Output the (x, y) coordinate of the center of the cell containing the given text.  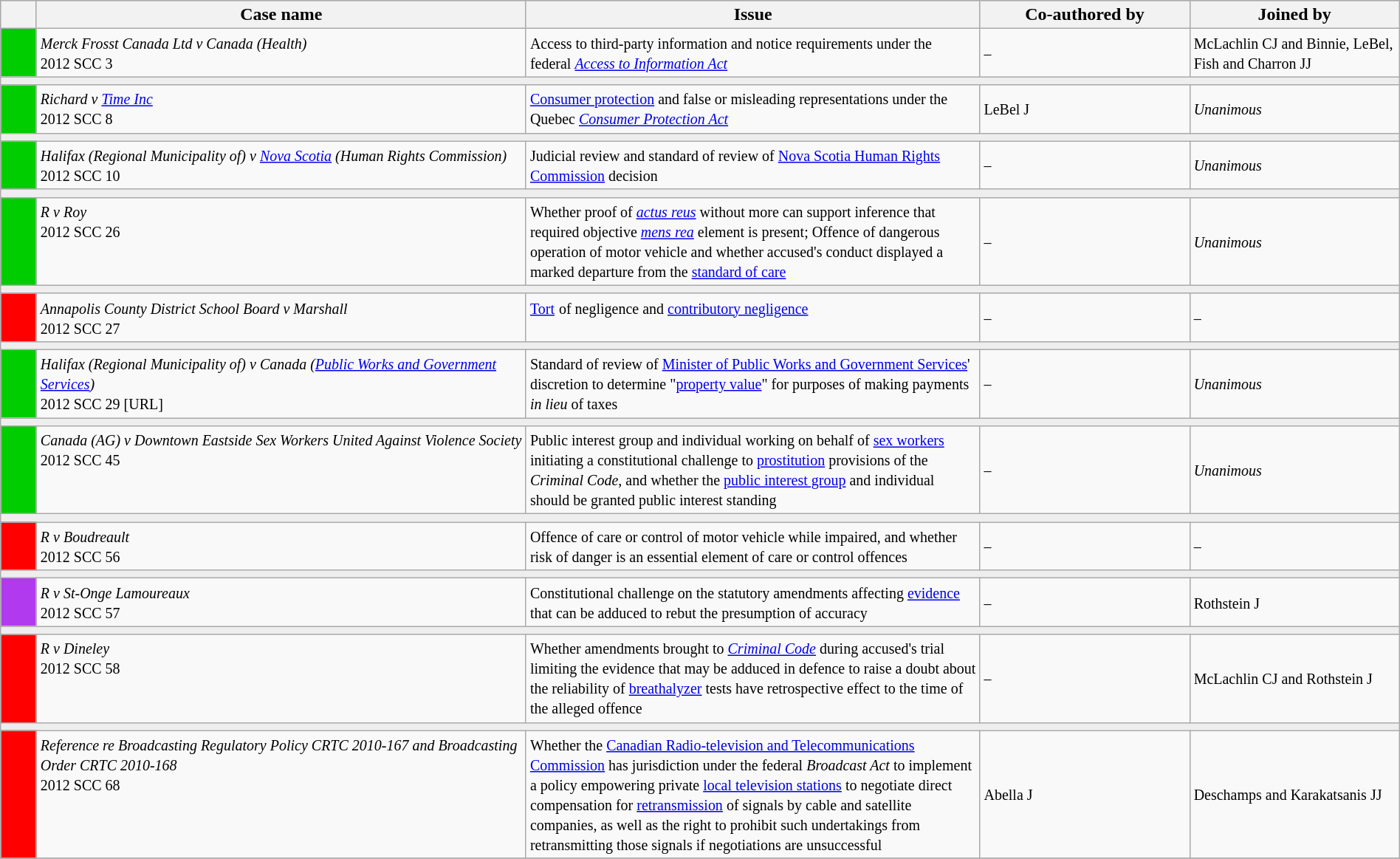
R v Roy 2012 SCC 26 (281, 241)
Rothstein J (1294, 603)
Judicial review and standard of review of Nova Scotia Human Rights Commission decision (753, 165)
Tort of negligence and contributory negligence (753, 318)
Halifax (Regional Municipality of) v Canada (Public Works and Government Services) 2012 SCC 29 [URL] (281, 383)
Issue (753, 15)
Joined by (1294, 15)
Richard v Time Inc 2012 SCC 8 (281, 109)
Halifax (Regional Municipality of) v Nova Scotia (Human Rights Commission) 2012 SCC 10 (281, 165)
Canada (AG) v Downtown Eastside Sex Workers United Against Violence Society 2012 SCC 45 (281, 470)
McLachlin CJ and Binnie, LeBel, Fish and Charron JJ (1294, 53)
R v St-Onge Lamoureaux 2012 SCC 57 (281, 603)
Reference re Broadcasting Regulatory Policy CRTC 2010-167 and Broadcasting Order CRTC 2010-168 2012 SCC 68 (281, 795)
Offence of care or control of motor vehicle while impaired, and whether risk of danger is an essential element of care or control offences (753, 547)
Consumer protection and false or misleading representations under the Quebec Consumer Protection Act (753, 109)
Constitutional challenge on the statutory amendments affecting evidence that can be adduced to rebut the presumption of accuracy (753, 603)
Case name (281, 15)
Annapolis County District School Board v Marshall 2012 SCC 27 (281, 318)
Access to third-party information and notice requirements under the federal Access to Information Act (753, 53)
Merck Frosst Canada Ltd v Canada (Health) 2012 SCC 3 (281, 53)
LeBel J (1085, 109)
Co-authored by (1085, 15)
McLachlin CJ and Rothstein J (1294, 678)
R v Boudreault 2012 SCC 56 (281, 547)
Abella J (1085, 795)
Deschamps and Karakatsanis JJ (1294, 795)
R v Dineley 2012 SCC 58 (281, 678)
